Find where the given text appears and provide that cell's center as [X, Y] coordinate. 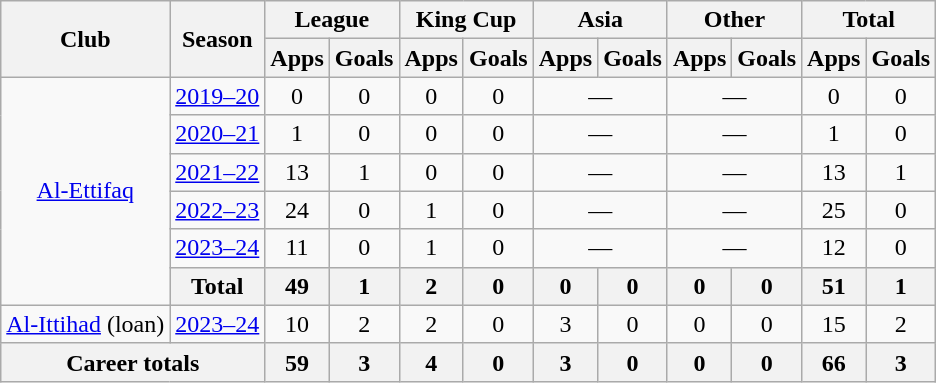
10 [297, 324]
2020–21 [218, 134]
Season [218, 39]
2021–22 [218, 172]
2022–23 [218, 210]
King Cup [466, 20]
Club [86, 39]
25 [834, 210]
Al-Ittihad (loan) [86, 324]
Other [734, 20]
51 [834, 286]
66 [834, 362]
59 [297, 362]
Asia [600, 20]
11 [297, 248]
Career totals [133, 362]
15 [834, 324]
2019–20 [218, 96]
49 [297, 286]
League [332, 20]
24 [297, 210]
12 [834, 248]
Al-Ettifaq [86, 191]
4 [431, 362]
